Determine the (X, Y) coordinate at the center of the cell enclosing the given text.  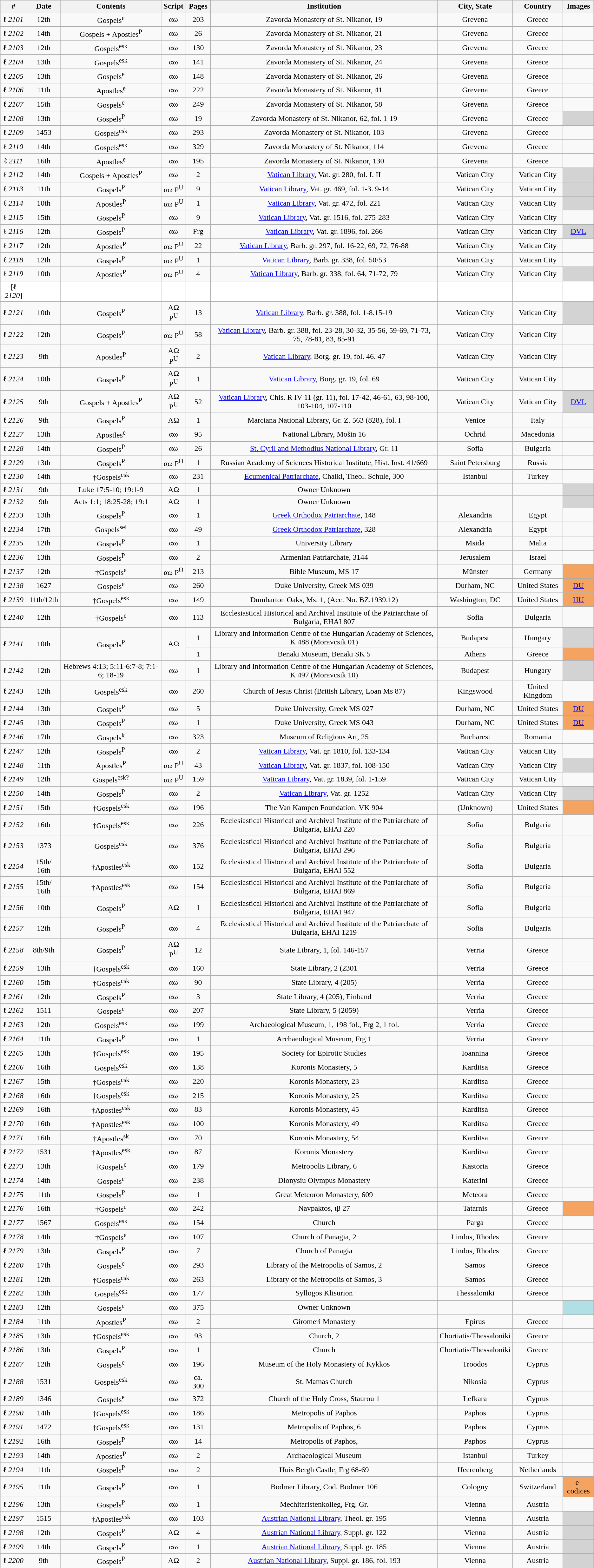
12 (198, 950)
213 (198, 572)
ℓ 2155 (13, 886)
ℓ 2163 (13, 1025)
ℓ 2145 (13, 723)
ℓ 2180 (13, 1265)
ℓ 2132 (13, 502)
Koronis Monastery, 5 (324, 1067)
93 (198, 1336)
Date (44, 6)
Italy (538, 420)
159 (198, 779)
Vatican Library, Vat. gr. 1837, fol. 108-150 (324, 765)
ℓ 2166 (13, 1067)
Dumbarton Oaks, Ms. 1, (Acc. No. BZ.1939.12) (324, 600)
Benaki Museum, Benaki SK 5 (324, 654)
Duke University, Greek MS 043 (324, 723)
Vatican Library, Vat. gr. 1810, fol. 133-134 (324, 751)
Zavorda Monastery of St. Nikanor, 62, fol. 1-19 (324, 119)
70 (198, 1138)
University Library (324, 543)
ℓ 2170 (13, 1124)
113 (198, 617)
7 (198, 1251)
199 (198, 1025)
State Library, 5 (2059) (324, 1011)
ℓ 2149 (13, 779)
130 (198, 48)
Athens (475, 654)
Austrian National Library, Theol. gr. 195 (324, 1519)
Ecclesiastical Historical and Archival Institute of the Patriarchate of Bulgaria, EHAI 552 (324, 866)
Vatican Library, Vat. gr. 472, fol. 221 (324, 203)
Archaeological Museum, 1, 198 fol., Frg 2, 1 fol. (324, 1025)
Vatican Library, Barb. gr. 388, fol. 23-28, 30-32, 35-56, 59-69, 71-73, 75, 78-81, 83, 85-91 (324, 334)
Kastoria (475, 1166)
Malta (538, 543)
ℓ 2176 (13, 1209)
43 (198, 765)
ℓ 2200 (13, 1561)
Gospelsk (111, 737)
52 (198, 402)
Israel (538, 557)
ℓ 2131 (13, 490)
249 (198, 104)
Zavorda Monastery of St. Nikanor, 41 (324, 90)
ℓ 2135 (13, 543)
Tatarnis (475, 1209)
Metropolis of Paphos, (324, 1441)
Netherlands (538, 1470)
90 (198, 982)
186 (198, 1413)
ℓ 2196 (13, 1505)
Great Meteoron Monastery, 609 (324, 1194)
ℓ 2161 (13, 996)
ℓ 2142 (13, 671)
ℓ 2112 (13, 175)
Zavorda Monastery of St. Nikanor, 58 (324, 104)
14 (198, 1441)
Epirus (475, 1322)
e-codices (578, 1487)
Duke University, Greek MS 039 (324, 586)
Vatican Library, Barb. gr. 338, fol. 50/53 (324, 260)
Frg (198, 232)
†Apostlessk (111, 1138)
Russia (538, 463)
Vatican Library, Barb. gr. 297, fol. 16-22, 69, 72, 76-88 (324, 246)
Luke 17:5-10; 19:1-9 (111, 490)
Dionysiu Olympus Monastery (324, 1180)
Metropolis of Paphos, 6 (324, 1427)
ℓ 2153 (13, 845)
ℓ 2107 (13, 104)
ℓ 2150 (13, 793)
Metropolis of Paphos (324, 1413)
Syllogos Klisurion (324, 1293)
ℓ 2171 (13, 1138)
ℓ 2152 (13, 825)
107 (198, 1237)
ℓ 2198 (13, 1532)
Society for Epirotic Studies (324, 1053)
1627 (44, 586)
National Library, Mošin 16 (324, 434)
152 (198, 866)
238 (198, 1180)
Vatican Library, Vat. gr. 280, fol. I. II (324, 175)
5 (198, 709)
Russian Academy of Sciences Historical Institute, Hist. Inst. 41/669 (324, 463)
Vatican Library, Barb. gr. 338, fol. 64, 71-72, 79 (324, 274)
ℓ 2118 (13, 260)
148 (198, 76)
ℓ 2162 (13, 1011)
ℓ 2119 (13, 274)
ℓ 2117 (13, 246)
ℓ 2183 (13, 1307)
ℓ 2148 (13, 765)
ℓ 2144 (13, 709)
Ecclesiastical Historical and Archival Institute of the Patriarchate of Bulgaria, EHAI 807 (324, 617)
ℓ 2126 (13, 420)
Switzerland (538, 1487)
Parga (475, 1223)
ca. 300 (198, 1381)
Church of the Holy Cross, Staurou 1 (324, 1399)
Zavorda Monastery of St. Nikanor, 21 (324, 34)
ℓ 2197 (13, 1519)
226 (198, 825)
Navpaktos, ιβ 27 (324, 1209)
Church of Panagia, 2 (324, 1237)
ℓ 2141 (13, 644)
Vatican Library, Chis. R IV 11 (gr. 11), fol. 17-42, 46-61, 63, 98-100, 103-104, 107-110 (324, 402)
131 (198, 1427)
179 (198, 1166)
Greek Orthodox Patriarchate, 148 (324, 515)
Koronis Monastery, 25 (324, 1095)
Zavorda Monastery of St. Nikanor, 19 (324, 20)
ℓ 2124 (13, 379)
Bible Museum, MS 17 (324, 572)
Metropolis Library, 6 (324, 1166)
ℓ 2113 (13, 189)
Austrian National Library, Suppl. gr. 186, fol. 193 (324, 1561)
Koronis Monastery, 49 (324, 1124)
Vatican Library, Vat. gr. 469, fol. 1-3. 9-14 (324, 189)
ℓ 2193 (13, 1456)
1472 (44, 1427)
83 (198, 1110)
ℓ 2177 (13, 1223)
ℓ 2172 (13, 1152)
Meteora (475, 1194)
242 (198, 1209)
Austrian National Library, Suppl. gr. 185 (324, 1546)
Archaeological Museum (324, 1456)
Library and Information Centre of the Hungarian Academy of Sciences, K 497 (Moravcsik 10) (324, 671)
Vatican Library, Vat. gr. 1896, fol. 266 (324, 232)
Ecclesiastical Historical and Archival Institute of the Patriarchate of Bulgaria, EHAI 1219 (324, 928)
1567 (44, 1223)
ℓ 2128 (13, 449)
372 (198, 1399)
11th/12th (44, 600)
HU (578, 600)
1346 (44, 1399)
ℓ 2116 (13, 232)
Msida (475, 543)
Gospelsesk? (111, 779)
ℓ 2164 (13, 1039)
ℓ 2158 (13, 950)
19 (198, 119)
ℓ 2151 (13, 808)
ℓ 2192 (13, 1441)
ℓ 2138 (13, 586)
Church of Panagia (324, 1251)
329 (198, 147)
231 (198, 477)
ℓ 2137 (13, 572)
203 (198, 20)
Huis Bergh Castle, Frg 68-69 (324, 1470)
ℓ 2125 (13, 402)
ℓ 2103 (13, 48)
State Library, 1, fol. 146-157 (324, 950)
ℓ 2146 (13, 737)
Zavorda Monastery of St. Nikanor, 114 (324, 147)
ℓ 2111 (13, 161)
ℓ 2182 (13, 1293)
Ochrid (475, 434)
Romania (538, 737)
ℓ 2130 (13, 477)
ℓ 2121 (13, 313)
Bodmer Library, Cod. Bodmer 106 (324, 1487)
ℓ 2190 (13, 1413)
Heerenberg (475, 1470)
58 (198, 334)
Vatican Library, Barb. gr. 388, fol. 1-8.15-19 (324, 313)
ℓ 2184 (13, 1322)
ℓ 2122 (13, 334)
Lefkara (475, 1399)
Gospelssel (111, 529)
Ecclesiastical Historical and Archival Institute of the Patriarchate of Bulgaria, EHAI 869 (324, 886)
Church of Jesus Christ (British Library, Loan Ms 87) (324, 691)
323 (198, 737)
Library of the Metropolis of Samos, 2 (324, 1265)
207 (198, 1011)
ℓ 2108 (13, 119)
8th/9th (44, 950)
ℓ 2109 (13, 133)
City, State (475, 6)
Museum of Religious Art, 25 (324, 737)
ℓ 2188 (13, 1381)
222 (198, 90)
Kingswood (475, 691)
ℓ 2102 (13, 34)
Austrian National Library, Suppl. gr. 122 (324, 1532)
ℓ 2165 (13, 1053)
Koronis Monastery (324, 1152)
Venice (475, 420)
49 (198, 529)
ℓ 2140 (13, 617)
Washington, DC (475, 600)
ℓ 2168 (13, 1095)
ℓ 2194 (13, 1470)
177 (198, 1293)
Zavorda Monastery of St. Nikanor, 23 (324, 48)
ℓ 2159 (13, 968)
ℓ 2115 (13, 218)
Vatican Library, Vat. gr. 1839, fol. 1-159 (324, 779)
138 (198, 1067)
Ecclesiastical Historical and Archival Institute of the Patriarchate of Bulgaria, EHAI 220 (324, 825)
ℓ 2181 (13, 1279)
ℓ 2187 (13, 1364)
ℓ 2133 (13, 515)
1515 (44, 1519)
Katerini (475, 1180)
Library and Information Centre of the Hungarian Academy of Sciences, K 488 (Moravcsik 01) (324, 638)
The Van Kampen Foundation, VK 904 (324, 808)
ℓ 2179 (13, 1251)
ℓ 2143 (13, 691)
ℓ 2175 (13, 1194)
State Library, 4 (205), Einband (324, 996)
Church, 2 (324, 1336)
State Library, 2 (2301 (324, 968)
215 (198, 1095)
ℓ 2169 (13, 1110)
Koronis Monastery, 54 (324, 1138)
95 (198, 434)
ℓ 2114 (13, 203)
Thessaloniki (475, 1293)
Vatican Library, Borg. gr. 19, fol. 69 (324, 379)
220 (198, 1081)
1373 (44, 845)
1511 (44, 1011)
ℓ 2174 (13, 1180)
103 (198, 1519)
ℓ 2195 (13, 1487)
22 (198, 246)
St. Mamas Church (324, 1381)
3 (198, 996)
141 (198, 62)
ℓ 2178 (13, 1237)
Zavorda Monastery of St. Nikanor, 24 (324, 62)
Germany (538, 572)
Script (174, 6)
Greek Orthodox Patriarchate, 328 (324, 529)
ℓ 2186 (13, 1350)
ℓ 2147 (13, 751)
Ecclesiastical Historical and Archival Institute of the Patriarchate of Bulgaria, EHAI 947 (324, 907)
ℓ 2167 (13, 1081)
263 (198, 1279)
ℓ 2105 (13, 76)
Images (578, 6)
Acts 1:1; 18:25-28; 19:1 (111, 502)
ℓ 2110 (13, 147)
(Unknown) (475, 808)
Archaeological Museum, Frg 1 (324, 1039)
Jerusalem (475, 557)
Vatican Library, Vat. gr. 1252 (324, 793)
Library of the Metropolis of Samos, 3 (324, 1279)
Country (538, 6)
ℓ 2101 (13, 20)
ℓ 2160 (13, 982)
ℓ 2154 (13, 866)
ℓ 2129 (13, 463)
ℓ 2173 (13, 1166)
ℓ 2199 (13, 1546)
Armenian Patriarchate, 3144 (324, 557)
Koronis Monastery, 23 (324, 1081)
St. Cyril and Methodius National Library, Gr. 11 (324, 449)
ℓ 2185 (13, 1336)
Ecumenical Patriarchate, Chalki, Theol. Schule, 300 (324, 477)
87 (198, 1152)
Saint Petersburg (475, 463)
ℓ 2156 (13, 907)
Macedonia (538, 434)
375 (198, 1307)
ℓ 2127 (13, 434)
Koronis Monastery, 45 (324, 1110)
100 (198, 1124)
ℓ 2189 (13, 1399)
13 (198, 313)
ℓ 2106 (13, 90)
Pages (198, 6)
State Library, 4 (205) (324, 982)
ℓ 2123 (13, 356)
Duke University, Greek MS 027 (324, 709)
ℓ 2139 (13, 600)
Institution (324, 6)
Hebrews 4:13; 5:11-6:7-8; 7:1-6; 18-19 (111, 671)
160 (198, 968)
Museum of the Holy Monastery of Kykkos (324, 1364)
ℓ 2104 (13, 62)
ℓ 2136 (13, 557)
Mechitaristenkolleg, Frg. Gr. (324, 1505)
[ℓ 2120] (13, 291)
Zavorda Monastery of St. Nikanor, 26 (324, 76)
Bucharest (475, 737)
Zavorda Monastery of St. Nikanor, 103 (324, 133)
Ecclesiastical Historical and Archival Institute of the Patriarchate of Bulgaria, EHAI 296 (324, 845)
149 (198, 600)
Troodos (475, 1364)
United Kingdom (538, 691)
Vatican Library, Borg. gr. 19, fol. 46. 47 (324, 356)
Vatican Library, Vat. gr. 1516, fol. 275-283 (324, 218)
Giromeri Monastery (324, 1322)
# (13, 6)
1453 (44, 133)
Zavorda Monastery of St. Nikanor, 130 (324, 161)
Marciana National Library, Gr. Z. 563 (828), fol. I (324, 420)
Münster (475, 572)
ℓ 2134 (13, 529)
Cologny (475, 1487)
Contents (111, 6)
ℓ 2191 (13, 1427)
ℓ 2157 (13, 928)
376 (198, 845)
Ioannina (475, 1053)
Nikosia (475, 1381)
